Search for the cell housing the specified text and yield its (x, y) center coordinate. 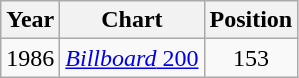
Position (251, 20)
153 (251, 58)
Chart (132, 20)
1986 (30, 58)
Billboard 200 (132, 58)
Year (30, 20)
